Scan for the cell matching the given text and deliver its [x, y] coordinate at center. 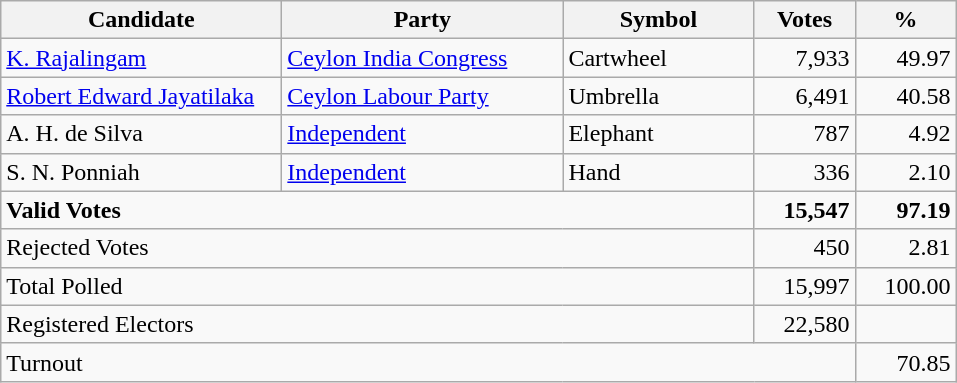
S. N. Ponniah [142, 172]
6,491 [804, 96]
Elephant [658, 134]
Ceylon India Congress [422, 58]
Symbol [658, 20]
Party [422, 20]
Rejected Votes [378, 248]
70.85 [906, 362]
Cartwheel [658, 58]
15,547 [804, 210]
Robert Edward Jayatilaka [142, 96]
100.00 [906, 286]
K. Rajalingam [142, 58]
Hand [658, 172]
Total Polled [378, 286]
97.19 [906, 210]
15,997 [804, 286]
49.97 [906, 58]
Umbrella [658, 96]
2.81 [906, 248]
40.58 [906, 96]
% [906, 20]
A. H. de Silva [142, 134]
2.10 [906, 172]
Candidate [142, 20]
4.92 [906, 134]
22,580 [804, 324]
Registered Electors [378, 324]
Turnout [428, 362]
Votes [804, 20]
Ceylon Labour Party [422, 96]
7,933 [804, 58]
450 [804, 248]
787 [804, 134]
Valid Votes [378, 210]
336 [804, 172]
